Detect which cell encompasses the target text, then output its (X, Y) center coordinate. 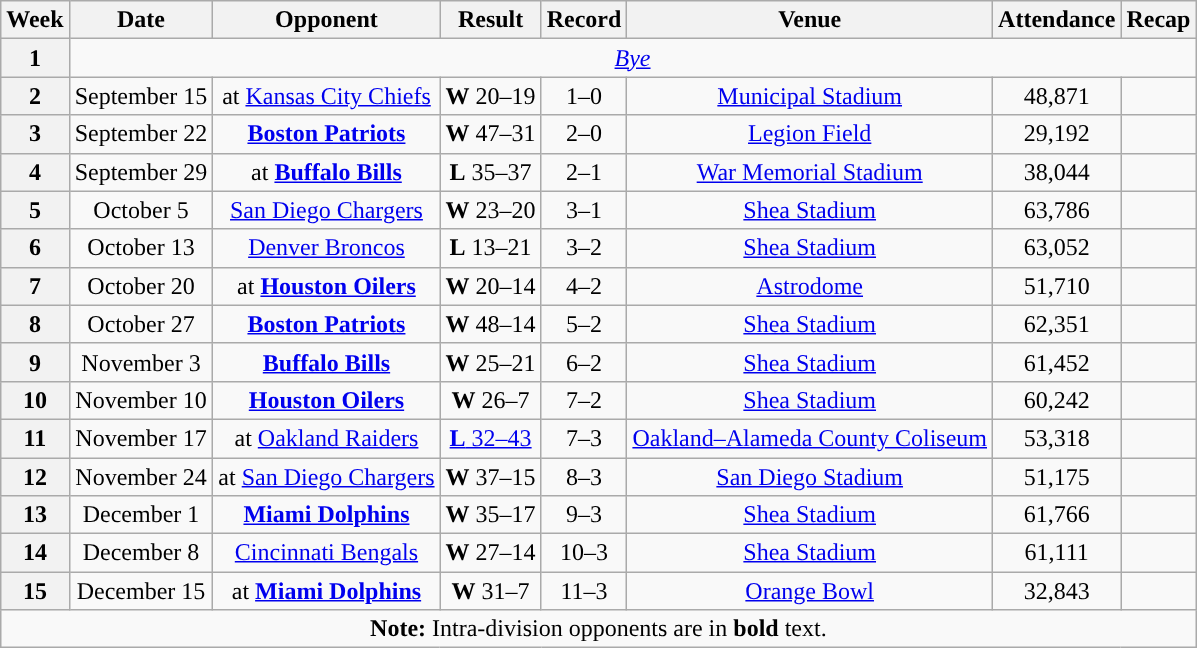
Cincinnati Bengals (326, 553)
9–3 (584, 515)
8–3 (584, 477)
63,786 (1057, 210)
4 (35, 172)
6 (35, 248)
2–0 (584, 134)
L 35–37 (490, 172)
October 13 (141, 248)
November 3 (141, 362)
December 1 (141, 515)
Week (35, 20)
5 (35, 210)
4–2 (584, 286)
December 8 (141, 553)
7 (35, 286)
October 20 (141, 286)
3–1 (584, 210)
San Diego Chargers (326, 210)
W 25–21 (490, 362)
32,843 (1057, 591)
Astrodome (810, 286)
W 47–31 (490, 134)
48,871 (1057, 96)
9 (35, 362)
Result (490, 20)
Orange Bowl (810, 591)
November 24 (141, 477)
Denver Broncos (326, 248)
38,044 (1057, 172)
1 (35, 58)
at San Diego Chargers (326, 477)
W 23–20 (490, 210)
L 32–43 (490, 438)
at Oakland Raiders (326, 438)
10–3 (584, 553)
13 (35, 515)
Bye (632, 58)
November 17 (141, 438)
29,192 (1057, 134)
W 37–15 (490, 477)
September 29 (141, 172)
15 (35, 591)
63,052 (1057, 248)
War Memorial Stadium (810, 172)
October 27 (141, 324)
San Diego Stadium (810, 477)
2 (35, 96)
51,710 (1057, 286)
September 22 (141, 134)
December 15 (141, 591)
W 48–14 (490, 324)
11 (35, 438)
Attendance (1057, 20)
at Miami Dolphins (326, 591)
Buffalo Bills (326, 362)
W 26–7 (490, 400)
7–3 (584, 438)
October 5 (141, 210)
at Buffalo Bills (326, 172)
14 (35, 553)
L 13–21 (490, 248)
60,242 (1057, 400)
3–2 (584, 248)
62,351 (1057, 324)
1–0 (584, 96)
51,175 (1057, 477)
11–3 (584, 591)
Date (141, 20)
Miami Dolphins (326, 515)
W 35–17 (490, 515)
7–2 (584, 400)
6–2 (584, 362)
61,452 (1057, 362)
November 10 (141, 400)
W 31–7 (490, 591)
Record (584, 20)
Venue (810, 20)
Legion Field (810, 134)
10 (35, 400)
Opponent (326, 20)
12 (35, 477)
Oakland–Alameda County Coliseum (810, 438)
Houston Oilers (326, 400)
2–1 (584, 172)
W 20–19 (490, 96)
Recap (1158, 20)
3 (35, 134)
8 (35, 324)
at Houston Oilers (326, 286)
61,111 (1057, 553)
Note: Intra-division opponents are in bold text. (598, 629)
September 15 (141, 96)
53,318 (1057, 438)
61,766 (1057, 515)
5–2 (584, 324)
at Kansas City Chiefs (326, 96)
W 20–14 (490, 286)
W 27–14 (490, 553)
Municipal Stadium (810, 96)
